From the cell containing the given text, extract its center point as (x, y) coordinate. 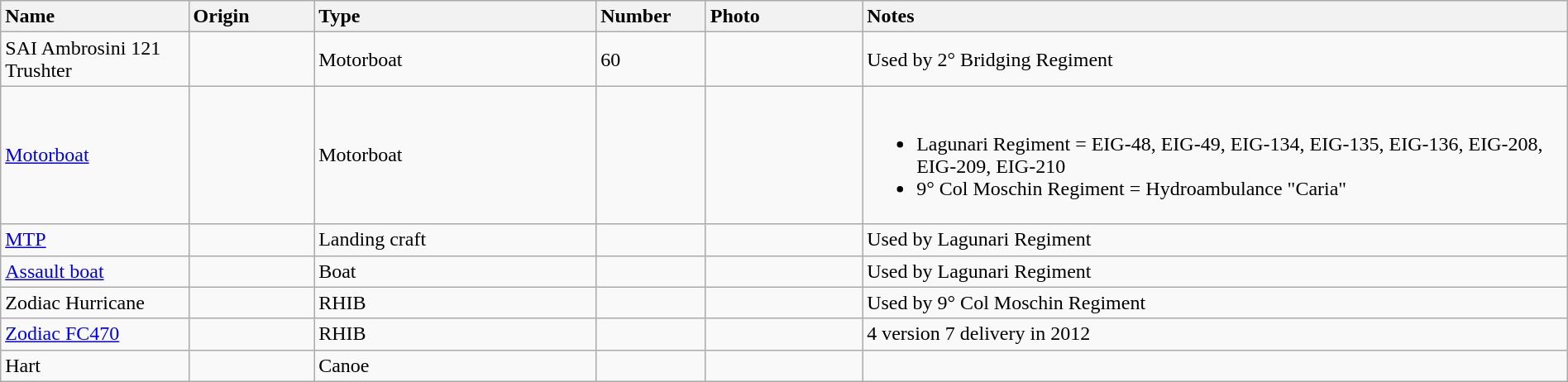
Type (455, 17)
Photo (784, 17)
MTP (94, 240)
4 version 7 delivery in 2012 (1216, 334)
60 (652, 60)
Name (94, 17)
Notes (1216, 17)
Hart (94, 365)
Canoe (455, 365)
Origin (251, 17)
Zodiac FC470 (94, 334)
Zodiac Hurricane (94, 303)
Number (652, 17)
Used by 2° Bridging Regiment (1216, 60)
Used by 9° Col Moschin Regiment (1216, 303)
Landing craft (455, 240)
Assault boat (94, 271)
Lagunari Regiment = EIG-48, EIG-49, EIG-134, EIG-135, EIG-136, EIG-208, EIG-209, EIG-2109° Col Moschin Regiment = Hydroambulance "Caria" (1216, 155)
SAI Ambrosini 121 Trushter (94, 60)
Boat (455, 271)
